Output the (X, Y) coordinate of the center of the cell containing the given text.  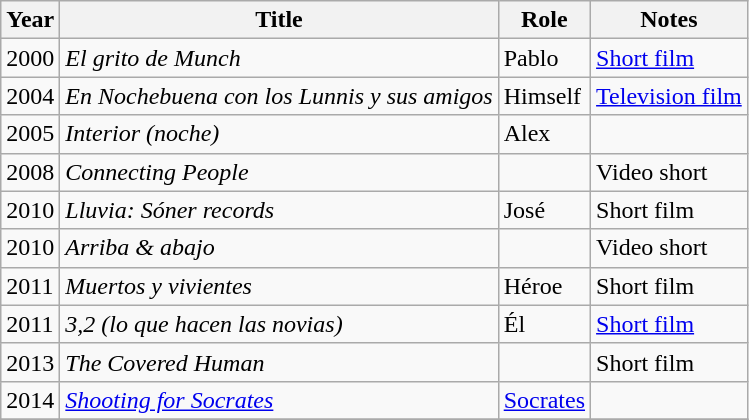
Television film (670, 96)
Socrates (544, 400)
Role (544, 20)
Himself (544, 96)
2005 (30, 134)
Alex (544, 134)
Arriba & abajo (279, 248)
José (544, 210)
Shooting for Socrates (279, 400)
2008 (30, 172)
Pablo (544, 58)
Connecting People (279, 172)
Él (544, 324)
3,2 (lo que hacen las novias) (279, 324)
2000 (30, 58)
2004 (30, 96)
Title (279, 20)
Year (30, 20)
El grito de Munch (279, 58)
2013 (30, 362)
Héroe (544, 286)
2014 (30, 400)
Muertos y vivientes (279, 286)
The Covered Human (279, 362)
En Nochebuena con los Lunnis y sus amigos (279, 96)
Interior (noche) (279, 134)
Lluvia: Sóner records (279, 210)
Notes (670, 20)
